Extract the [X, Y] coordinate from the center of the cell holding the provided text.  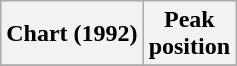
Peakposition [189, 34]
Chart (1992) [72, 34]
